Search for the cell housing the specified text and yield its [X, Y] center coordinate. 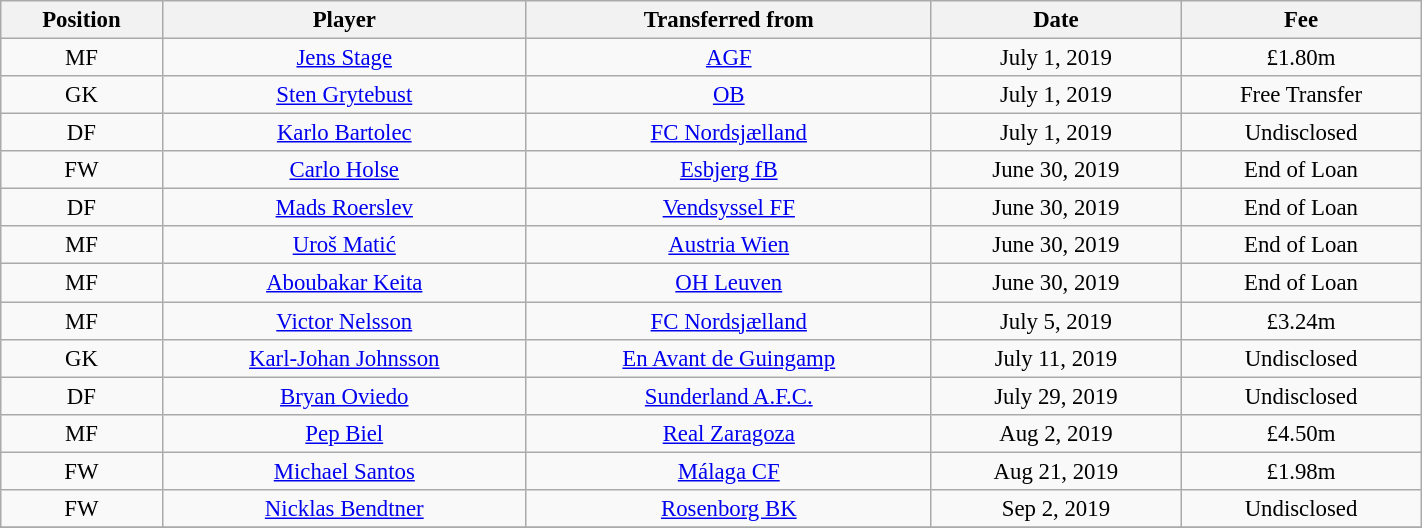
Sep 2, 2019 [1056, 509]
Position [82, 20]
July 29, 2019 [1056, 396]
Sten Grytebust [344, 95]
Victor Nelsson [344, 321]
Karl-Johan Johnsson [344, 358]
Carlo Holse [344, 170]
Real Zaragoza [728, 433]
Sunderland A.F.C. [728, 396]
Málaga CF [728, 471]
£1.80m [1302, 58]
Rosenborg BK [728, 509]
Free Transfer [1302, 95]
Aug 21, 2019 [1056, 471]
AGF [728, 58]
Esbjerg fB [728, 170]
Nicklas Bendtner [344, 509]
Pep Biel [344, 433]
Date [1056, 20]
Jens Stage [344, 58]
En Avant de Guingamp [728, 358]
OH Leuven [728, 283]
Fee [1302, 20]
Uroš Matić [344, 245]
Transferred from [728, 20]
July 11, 2019 [1056, 358]
OB [728, 95]
Michael Santos [344, 471]
Player [344, 20]
Aboubakar Keita [344, 283]
Vendsyssel FF [728, 208]
Austria Wien [728, 245]
£1.98m [1302, 471]
Aug 2, 2019 [1056, 433]
Mads Roerslev [344, 208]
July 5, 2019 [1056, 321]
Karlo Bartolec [344, 133]
Bryan Oviedo [344, 396]
£3.24m [1302, 321]
£4.50m [1302, 433]
